Search for the cell housing the specified text and yield its [X, Y] center coordinate. 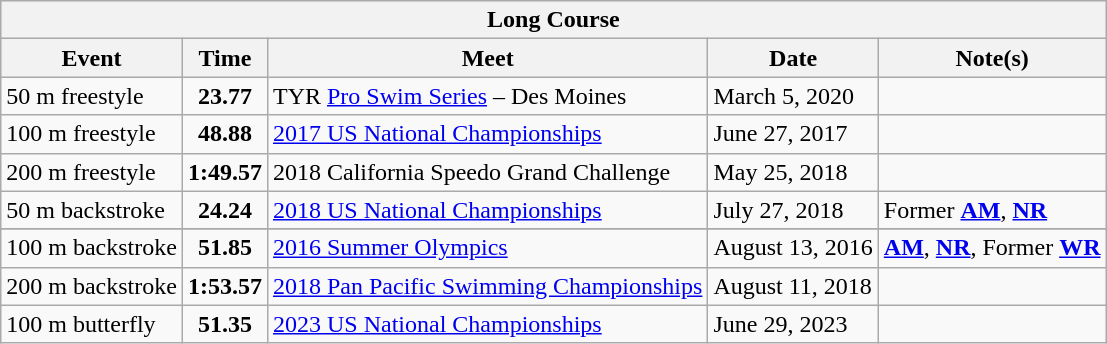
July 27, 2018 [793, 210]
2016 Summer Olympics [487, 248]
Meet [487, 58]
2018 US National Championships [487, 210]
August 11, 2018 [793, 286]
51.35 [224, 324]
1:49.57 [224, 172]
AM, NR, Former WR [992, 248]
August 13, 2016 [793, 248]
Time [224, 58]
May 25, 2018 [793, 172]
200 m backstroke [92, 286]
24.24 [224, 210]
March 5, 2020 [793, 96]
1:53.57 [224, 286]
50 m backstroke [92, 210]
Event [92, 58]
Long Course [554, 20]
100 m butterfly [92, 324]
Note(s) [992, 58]
50 m freestyle [92, 96]
51.85 [224, 248]
2018 California Speedo Grand Challenge [487, 172]
2023 US National Championships [487, 324]
2017 US National Championships [487, 134]
200 m freestyle [92, 172]
Date [793, 58]
Former AM, NR [992, 210]
100 m freestyle [92, 134]
June 29, 2023 [793, 324]
2018 Pan Pacific Swimming Championships [487, 286]
48.88 [224, 134]
TYR Pro Swim Series – Des Moines [487, 96]
23.77 [224, 96]
June 27, 2017 [793, 134]
100 m backstroke [92, 248]
